Detect which cell encompasses the target text, then output its [x, y] center coordinate. 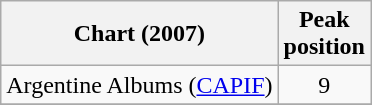
Chart (2007) [140, 34]
Peakposition [324, 34]
Argentine Albums (CAPIF) [140, 85]
9 [324, 85]
